Provide the (x, y) coordinate of the cell's center where the given text is located.  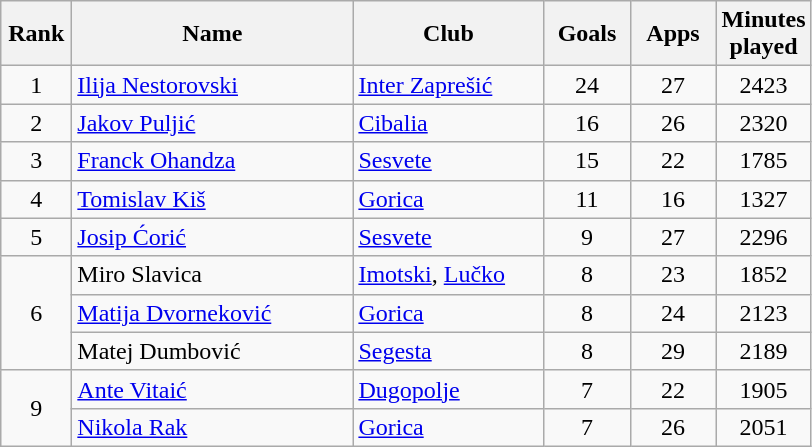
2 (36, 123)
Nikola Rak (212, 427)
Miro Slavica (212, 275)
4 (36, 199)
1852 (764, 275)
Goals (587, 34)
Jakov Puljić (212, 123)
Club (448, 34)
6 (36, 313)
Matija Dvorneković (212, 313)
23 (673, 275)
Franck Ohandza (212, 161)
Josip Ćorić (212, 237)
2296 (764, 237)
11 (587, 199)
2051 (764, 427)
Imotski, Lučko (448, 275)
3 (36, 161)
Rank (36, 34)
Matej Dumbović (212, 351)
1785 (764, 161)
Segesta (448, 351)
Ante Vitaić (212, 389)
Minutes played (764, 34)
2320 (764, 123)
Inter Zaprešić (448, 85)
Name (212, 34)
5 (36, 237)
2423 (764, 85)
1905 (764, 389)
1 (36, 85)
Apps (673, 34)
29 (673, 351)
Ilija Nestorovski (212, 85)
2123 (764, 313)
2189 (764, 351)
Tomislav Kiš (212, 199)
1327 (764, 199)
Dugopolje (448, 389)
Cibalia (448, 123)
15 (587, 161)
